Extract the (x, y) coordinate from the center of the cell holding the provided text.  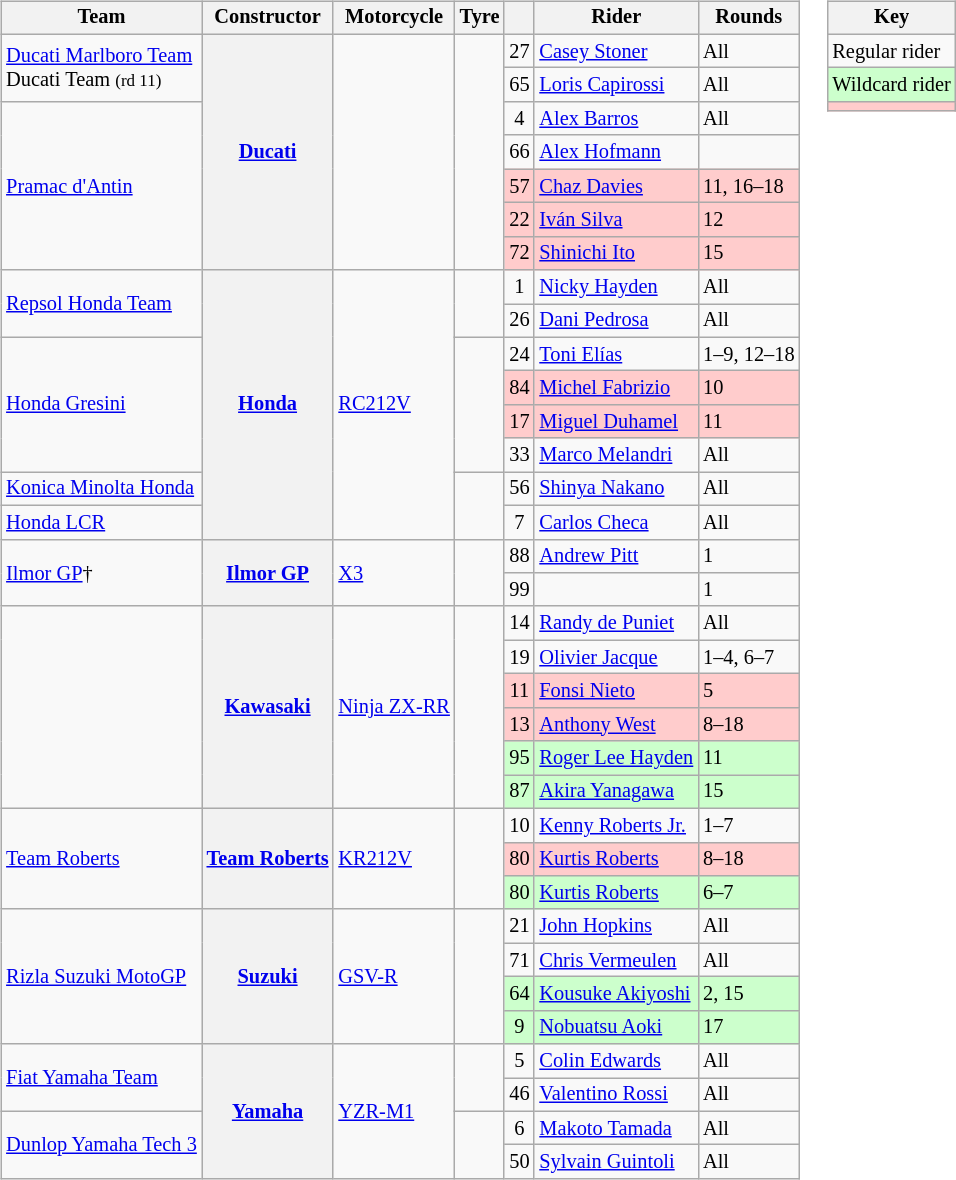
95 (519, 758)
Shinichi Ito (616, 253)
Randy de Puniet (616, 623)
11, 16–18 (748, 186)
72 (519, 253)
Ducati (268, 152)
KR212V (394, 858)
Repsol Honda Team (101, 304)
Makoto Tamada (616, 1128)
65 (519, 85)
1–4, 6–7 (748, 657)
9 (519, 1027)
Ninja ZX-RR (394, 707)
4 (519, 119)
33 (519, 455)
Key (891, 18)
Chaz Davies (616, 186)
1–7 (748, 825)
RC212V (394, 404)
Carlos Checa (616, 522)
Honda (268, 404)
Valentino Rossi (616, 1095)
Honda Gresini (101, 404)
Ilmor GP (268, 572)
Alex Barros (616, 119)
Dani Pedrosa (616, 321)
71 (519, 960)
6 (519, 1128)
12 (748, 220)
Wildcard rider (891, 85)
57 (519, 186)
1–9, 12–18 (748, 354)
Anthony West (616, 724)
Loris Capirossi (616, 85)
Andrew Pitt (616, 556)
Kousuke Akiyoshi (616, 994)
Casey Stoner (616, 51)
Honda LCR (101, 522)
Iván Silva (616, 220)
Rounds (748, 18)
14 (519, 623)
Regular rider (891, 51)
Constructor (268, 18)
Ducati Marlboro TeamDucati Team (rd 11) (101, 68)
Rizla Suzuki MotoGP (101, 976)
Nobuatsu Aoki (616, 1027)
Fonsi Nieto (616, 691)
Shinya Nakano (616, 489)
Team (101, 18)
24 (519, 354)
Ilmor GP† (101, 572)
66 (519, 152)
Roger Lee Hayden (616, 758)
19 (519, 657)
Akira Yanagawa (616, 792)
Miguel Duhamel (616, 422)
X3 (394, 572)
Motorcycle (394, 18)
Tyre (480, 18)
Konica Minolta Honda (101, 489)
Pramac d'Antin (101, 186)
Toni Elías (616, 354)
Chris Vermeulen (616, 960)
26 (519, 321)
2, 15 (748, 994)
27 (519, 51)
64 (519, 994)
Dunlop Yamaha Tech 3 (101, 1144)
46 (519, 1095)
Yamaha (268, 1112)
Alex Hofmann (616, 152)
GSV-R (394, 976)
21 (519, 926)
Kawasaki (268, 707)
7 (519, 522)
Sylvain Guintoli (616, 1162)
88 (519, 556)
22 (519, 220)
Fiat Yamaha Team (101, 1078)
Kenny Roberts Jr. (616, 825)
Marco Melandri (616, 455)
13 (519, 724)
John Hopkins (616, 926)
YZR-M1 (394, 1112)
Rider (616, 18)
84 (519, 388)
Colin Edwards (616, 1061)
6–7 (748, 893)
87 (519, 792)
50 (519, 1162)
Olivier Jacque (616, 657)
Nicky Hayden (616, 287)
56 (519, 489)
Suzuki (268, 976)
Michel Fabrizio (616, 388)
99 (519, 590)
